Capture the cell that displays the provided text and extract its [X, Y] central coordinate. 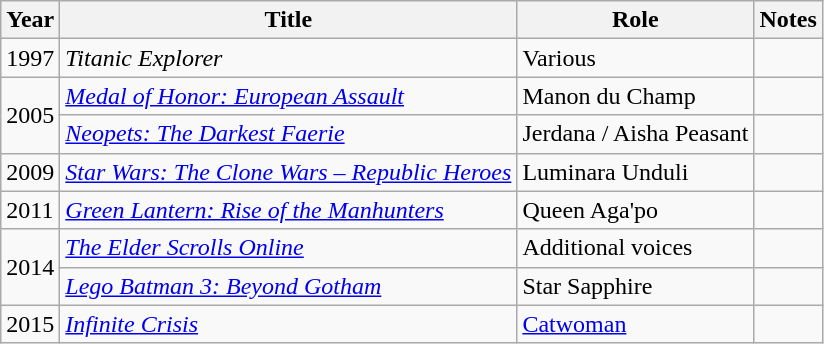
Manon du Champ [636, 96]
2015 [30, 324]
1997 [30, 58]
Year [30, 20]
Star Wars: The Clone Wars – Republic Heroes [288, 172]
Role [636, 20]
2009 [30, 172]
Notes [788, 20]
Various [636, 58]
2014 [30, 267]
2011 [30, 210]
Infinite Crisis [288, 324]
The Elder Scrolls Online [288, 248]
Queen Aga'po [636, 210]
Neopets: The Darkest Faerie [288, 134]
Medal of Honor: European Assault [288, 96]
Green Lantern: Rise of the Manhunters [288, 210]
Catwoman [636, 324]
2005 [30, 115]
Additional voices [636, 248]
Luminara Unduli [636, 172]
Titanic Explorer [288, 58]
Star Sapphire [636, 286]
Title [288, 20]
Jerdana / Aisha Peasant [636, 134]
Lego Batman 3: Beyond Gotham [288, 286]
